Detect which cell encompasses the target text, then output its [X, Y] center coordinate. 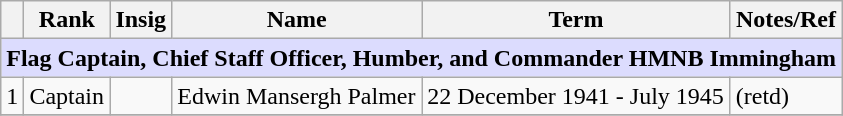
Flag Captain, Chief Staff Officer, Humber, and Commander HMNB Immingham [422, 58]
Rank [67, 20]
Name [297, 20]
Edwin Mansergh Palmer [297, 96]
1 [12, 96]
Notes/Ref [786, 20]
Term [576, 20]
Captain [67, 96]
22 December 1941 - July 1945 [576, 96]
(retd) [786, 96]
Insig [141, 20]
